Provide the [x, y] coordinate of the cell's center where the given text is located.  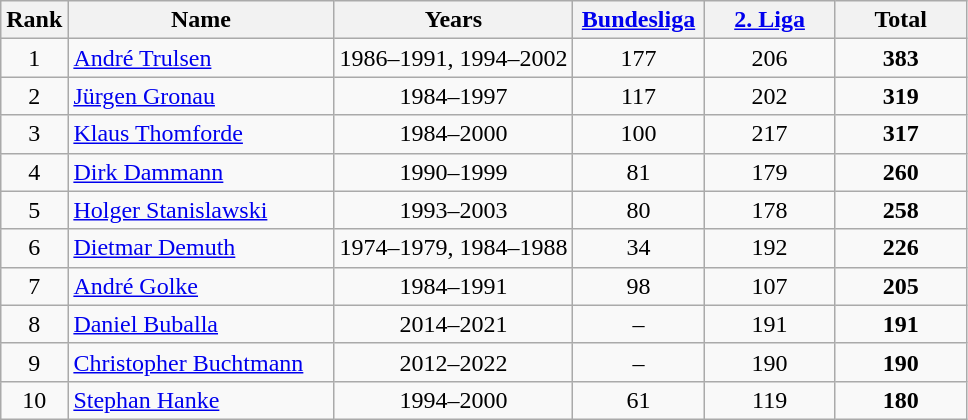
1993–2003 [454, 210]
2012–2022 [454, 362]
319 [900, 96]
3 [34, 134]
226 [900, 248]
1994–2000 [454, 400]
177 [638, 58]
260 [900, 172]
Bundesliga [638, 20]
1 [34, 58]
107 [770, 286]
9 [34, 362]
Rank [34, 20]
180 [900, 400]
Dirk Dammann [201, 172]
8 [34, 324]
61 [638, 400]
5 [34, 210]
100 [638, 134]
Jürgen Gronau [201, 96]
1984–2000 [454, 134]
98 [638, 286]
206 [770, 58]
Daniel Buballa [201, 324]
2. Liga [770, 20]
1974–1979, 1984–1988 [454, 248]
1990–1999 [454, 172]
119 [770, 400]
205 [900, 286]
81 [638, 172]
317 [900, 134]
7 [34, 286]
2 [34, 96]
179 [770, 172]
Holger Stanislawski [201, 210]
178 [770, 210]
192 [770, 248]
Klaus Thomforde [201, 134]
André Trulsen [201, 58]
258 [900, 210]
80 [638, 210]
6 [34, 248]
4 [34, 172]
1986–1991, 1994–2002 [454, 58]
202 [770, 96]
Years [454, 20]
2014–2021 [454, 324]
Name [201, 20]
1984–1991 [454, 286]
Dietmar Demuth [201, 248]
1984–1997 [454, 96]
Stephan Hanke [201, 400]
117 [638, 96]
383 [900, 58]
Total [900, 20]
217 [770, 134]
Christopher Buchtmann [201, 362]
34 [638, 248]
André Golke [201, 286]
10 [34, 400]
